Output the (x, y) coordinate of the center of the cell containing the given text.  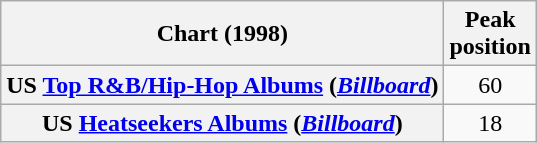
18 (490, 123)
US Heatseekers Albums (Billboard) (222, 123)
Chart (1998) (222, 34)
60 (490, 85)
US Top R&B/Hip-Hop Albums (Billboard) (222, 85)
Peakposition (490, 34)
